Capture the cell that displays the provided text and extract its (x, y) central coordinate. 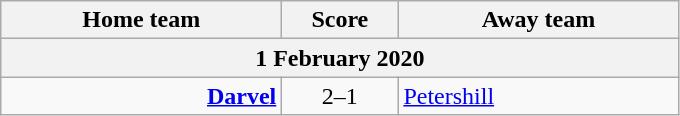
2–1 (340, 96)
Home team (142, 20)
Darvel (142, 96)
Score (340, 20)
Away team (538, 20)
Petershill (538, 96)
1 February 2020 (340, 58)
